Extract the [x, y] coordinate from the center of the cell holding the provided text.  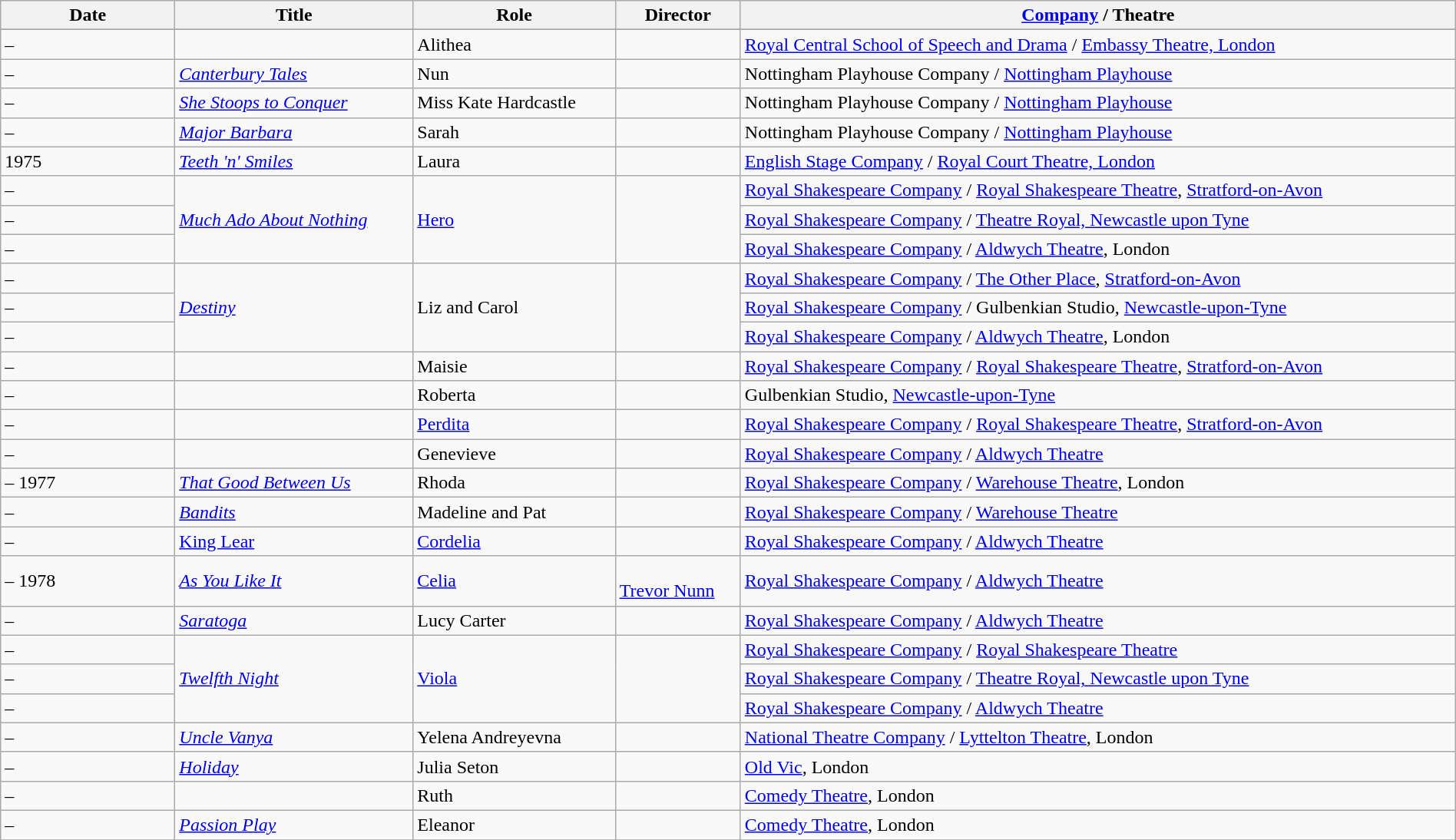
Rhoda [515, 483]
Julia Seton [515, 766]
Twelfth Night [294, 679]
National Theatre Company / Lyttelton Theatre, London [1098, 737]
Passion Play [294, 825]
Canterbury Tales [294, 74]
Bandits [294, 512]
Alithea [515, 45]
Much Ado About Nothing [294, 220]
Hero [515, 220]
Saratoga [294, 620]
Holiday [294, 766]
Lucy Carter [515, 620]
That Good Between Us [294, 483]
Maisie [515, 366]
English Stage Company / Royal Court Theatre, London [1098, 161]
Ruth [515, 795]
Royal Shakespeare Company / Royal Shakespeare Theatre [1098, 650]
Major Barbara [294, 132]
Royal Shakespeare Company / Warehouse Theatre, London [1098, 483]
Miss Kate Hardcastle [515, 103]
She Stoops to Conquer [294, 103]
Madeline and Pat [515, 512]
Royal Central School of Speech and Drama / Embassy Theatre, London [1098, 45]
Royal Shakespeare Company / Gulbenkian Studio, Newcastle-upon-Tyne [1098, 307]
Royal Shakespeare Company / The Other Place, Stratford-on-Avon [1098, 278]
Trevor Nunn [677, 580]
Nun [515, 74]
Director [677, 15]
Gulbenkian Studio, Newcastle-upon-Tyne [1098, 395]
Date [88, 15]
Uncle Vanya [294, 737]
Teeth 'n' Smiles [294, 161]
Title [294, 15]
Old Vic, London [1098, 766]
Celia [515, 580]
Company / Theatre [1098, 15]
Sarah [515, 132]
Royal Shakespeare Company / Warehouse Theatre [1098, 512]
Role [515, 15]
Genevieve [515, 454]
Roberta [515, 395]
Destiny [294, 307]
King Lear [294, 541]
Eleanor [515, 825]
Viola [515, 679]
As You Like It [294, 580]
– 1977 [88, 483]
Cordelia [515, 541]
Liz and Carol [515, 307]
– 1978 [88, 580]
1975 [88, 161]
Perdita [515, 425]
Yelena Andreyevna [515, 737]
Laura [515, 161]
